Find where the given text appears and provide that cell's center as (x, y) coordinate. 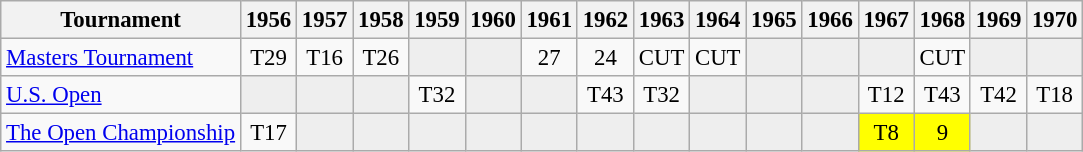
1961 (549, 20)
1964 (718, 20)
1968 (942, 20)
1957 (325, 20)
1958 (381, 20)
T16 (325, 58)
1960 (493, 20)
T29 (268, 58)
T26 (381, 58)
T42 (998, 95)
Tournament (121, 20)
T18 (1055, 95)
1956 (268, 20)
T12 (886, 95)
1970 (1055, 20)
The Open Championship (121, 133)
1966 (830, 20)
27 (549, 58)
U.S. Open (121, 95)
1965 (774, 20)
1962 (605, 20)
1963 (661, 20)
1959 (437, 20)
Masters Tournament (121, 58)
24 (605, 58)
T8 (886, 133)
1967 (886, 20)
9 (942, 133)
1969 (998, 20)
T17 (268, 133)
